Return the [X, Y] coordinate for the center point of the cell that contains the specified text.  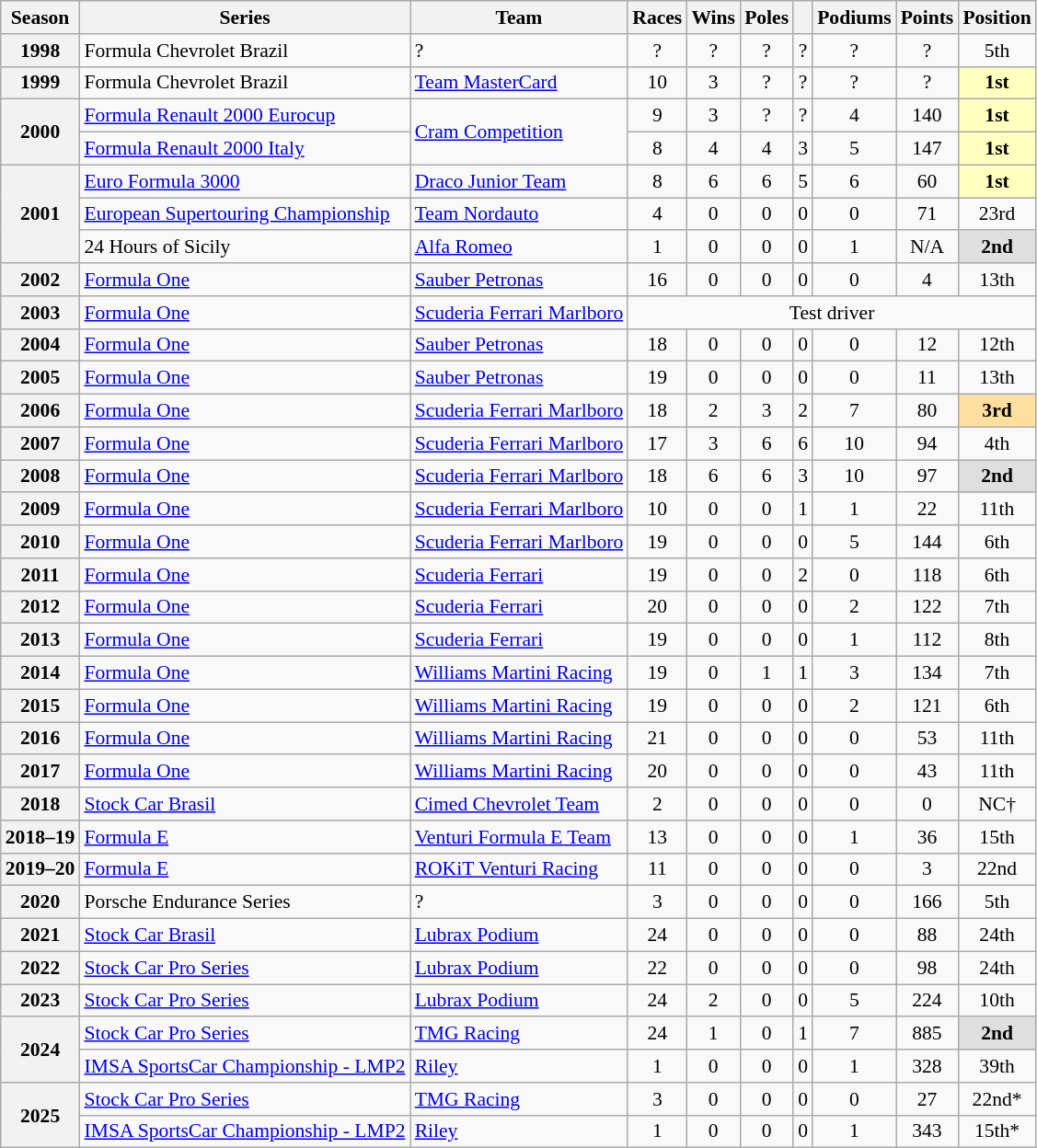
2001 [40, 213]
Porsche Endurance Series [245, 902]
Races [657, 17]
15th* [997, 1131]
3rd [997, 411]
Draco Junior Team [519, 181]
71 [928, 214]
Position [997, 17]
2017 [40, 772]
121 [928, 706]
144 [928, 542]
N/A [928, 247]
2016 [40, 739]
2013 [40, 640]
Team MasterCard [519, 83]
10th [997, 1001]
4th [997, 443]
Test driver [832, 313]
Formula Renault 2000 Eurocup [245, 116]
2010 [40, 542]
60 [928, 181]
23rd [997, 214]
1998 [40, 51]
Cram Competition [519, 132]
2021 [40, 936]
8th [997, 640]
13 [657, 837]
134 [928, 673]
ROKiT Venturi Racing [519, 869]
2024 [40, 1050]
2009 [40, 510]
80 [928, 411]
27 [928, 1099]
343 [928, 1131]
94 [928, 443]
2004 [40, 345]
Cimed Chevrolet Team [519, 804]
Season [40, 17]
2003 [40, 313]
43 [928, 772]
2023 [40, 1001]
22nd* [997, 1099]
Series [245, 17]
NC† [997, 804]
2020 [40, 902]
118 [928, 575]
9 [657, 116]
16 [657, 280]
166 [928, 902]
53 [928, 739]
2006 [40, 411]
Formula Renault 2000 Italy [245, 149]
36 [928, 837]
2000 [40, 132]
885 [928, 1034]
2012 [40, 607]
Wins [713, 17]
1999 [40, 83]
21 [657, 739]
2014 [40, 673]
12th [997, 345]
97 [928, 476]
224 [928, 1001]
98 [928, 968]
Poles [766, 17]
2025 [40, 1115]
2018–19 [40, 837]
15th [997, 837]
17 [657, 443]
22nd [997, 869]
112 [928, 640]
Alfa Romeo [519, 247]
Venturi Formula E Team [519, 837]
2011 [40, 575]
328 [928, 1066]
Podiums [854, 17]
Team Nordauto [519, 214]
39th [997, 1066]
2008 [40, 476]
Team [519, 17]
2022 [40, 968]
2002 [40, 280]
2019–20 [40, 869]
122 [928, 607]
88 [928, 936]
2018 [40, 804]
European Supertouring Championship [245, 214]
Euro Formula 3000 [245, 181]
12 [928, 345]
2007 [40, 443]
24 Hours of Sicily [245, 247]
2005 [40, 378]
147 [928, 149]
140 [928, 116]
Points [928, 17]
2015 [40, 706]
